For the text-containing cell, return its midpoint in [x, y] coordinate format. 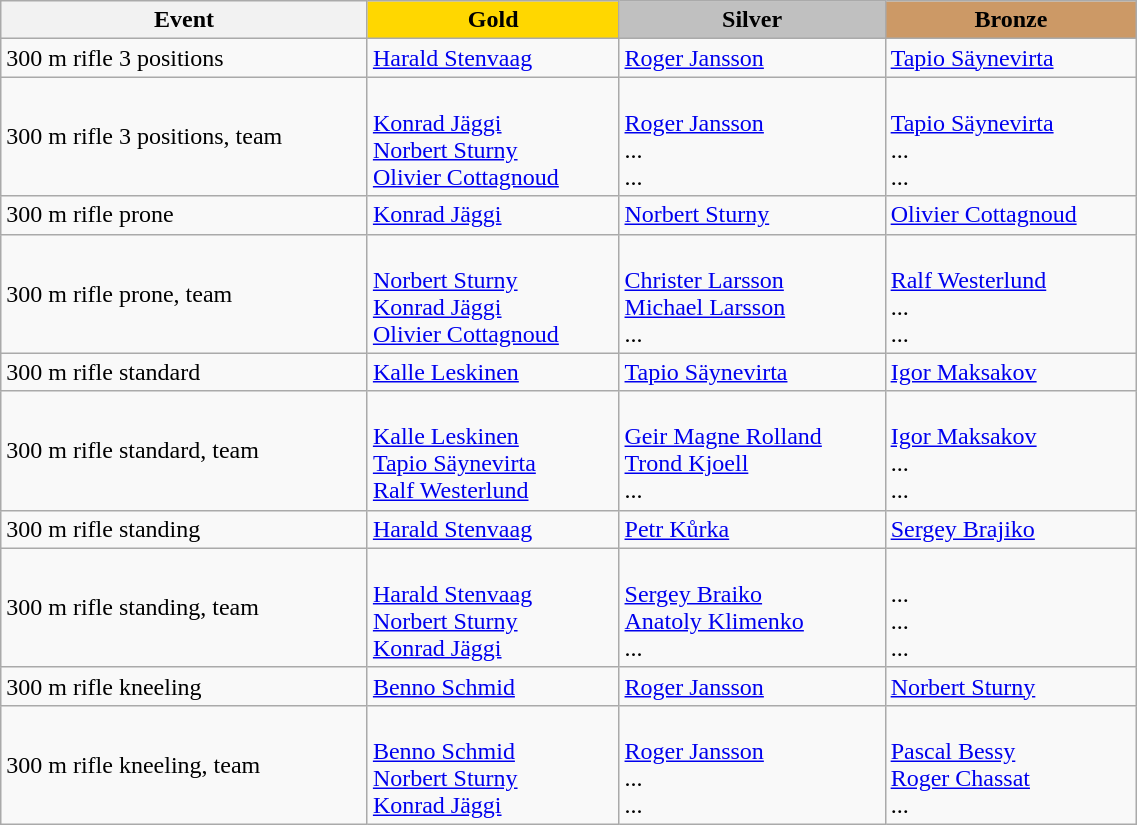
Silver [752, 20]
300 m rifle kneeling, team [184, 764]
Benno Schmid [493, 686]
300 m rifle prone [184, 215]
Geir Magne RollandTrond Kjoell... [752, 450]
300 m rifle standard, team [184, 450]
Kalle Leskinen [493, 372]
300 m rifle standing [184, 529]
Harald StenvaagNorbert SturnyKonrad Jäggi [493, 608]
Igor Maksakov...... [1011, 450]
Benno SchmidNorbert SturnyKonrad Jäggi [493, 764]
Igor Maksakov [1011, 372]
Olivier Cottagnoud [1011, 215]
Norbert SturnyKonrad JäggiOlivier Cottagnoud [493, 294]
Event [184, 20]
300 m rifle prone, team [184, 294]
300 m rifle standing, team [184, 608]
Pascal BessyRoger Chassat... [1011, 764]
Konrad JäggiNorbert SturnyOlivier Cottagnoud [493, 136]
Konrad Jäggi [493, 215]
......... [1011, 608]
Tapio Säynevirta...... [1011, 136]
300 m rifle 3 positions [184, 58]
Petr Kůrka [752, 529]
Christer LarssonMichael Larsson... [752, 294]
Gold [493, 20]
Kalle LeskinenTapio SäynevirtaRalf Westerlund [493, 450]
300 m rifle kneeling [184, 686]
Sergey BraikoAnatoly Klimenko... [752, 608]
Bronze [1011, 20]
Ralf Westerlund...... [1011, 294]
Sergey Brajiko [1011, 529]
300 m rifle standard [184, 372]
300 m rifle 3 positions, team [184, 136]
